Determine the (X, Y) coordinate at the center of the cell enclosing the given text.  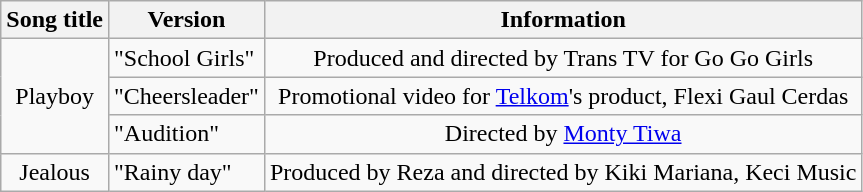
"Cheersleader" (186, 96)
"School Girls" (186, 58)
Playboy (55, 96)
"Rainy day" (186, 172)
"Audition" (186, 134)
Directed by Monty Tiwa (563, 134)
Version (186, 20)
Song title (55, 20)
Produced and directed by Trans TV for Go Go Girls (563, 58)
Information (563, 20)
Promotional video for Telkom's product, Flexi Gaul Cerdas (563, 96)
Produced by Reza and directed by Kiki Mariana, Keci Music (563, 172)
Jealous (55, 172)
